Extract the (X, Y) coordinate from the center of the cell holding the provided text.  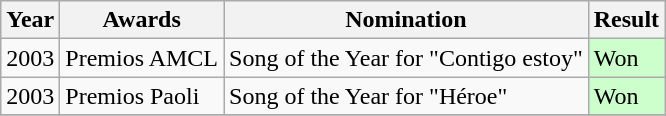
Premios AMCL (142, 58)
Awards (142, 20)
Year (30, 20)
Premios Paoli (142, 96)
Song of the Year for "Contigo estoy" (406, 58)
Song of the Year for "Héroe" (406, 96)
Result (626, 20)
Nomination (406, 20)
